For the text-containing cell, return its midpoint in [x, y] coordinate format. 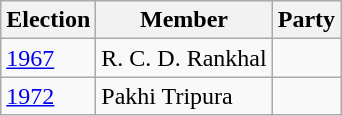
R. C. D. Rankhal [184, 58]
Member [184, 20]
1967 [48, 58]
Party [306, 20]
1972 [48, 96]
Election [48, 20]
Pakhi Tripura [184, 96]
